Find where the given text appears and provide that cell's center as [x, y] coordinate. 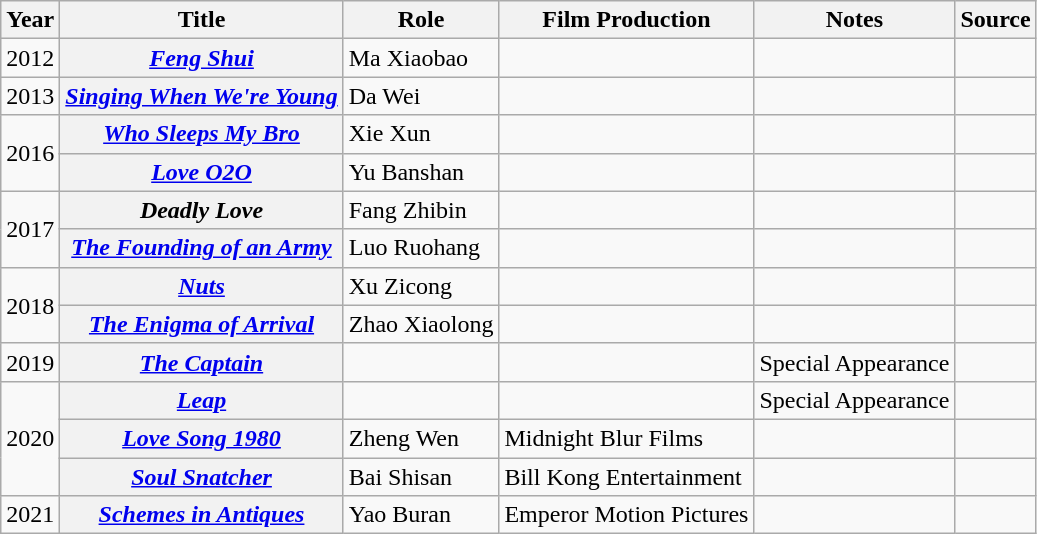
Singing When We're Young [202, 96]
2021 [30, 515]
Feng Shui [202, 58]
Title [202, 20]
Soul Snatcher [202, 477]
Zheng Wen [421, 438]
The Founding of an Army [202, 248]
Yao Buran [421, 515]
Xu Zicong [421, 286]
Emperor Motion Pictures [626, 515]
Nuts [202, 286]
Midnight Blur Films [626, 438]
2017 [30, 229]
Xie Xun [421, 134]
2012 [30, 58]
Bai Shisan [421, 477]
Film Production [626, 20]
Ma Xiaobao [421, 58]
Love Song 1980 [202, 438]
Fang Zhibin [421, 210]
Schemes in Antiques [202, 515]
Who Sleeps My Bro [202, 134]
Deadly Love [202, 210]
Source [996, 20]
The Captain [202, 362]
2016 [30, 153]
The Enigma of Arrival [202, 324]
Leap [202, 400]
Yu Banshan [421, 172]
2013 [30, 96]
Love O2O [202, 172]
Notes [854, 20]
Bill Kong Entertainment [626, 477]
2020 [30, 438]
2018 [30, 305]
2019 [30, 362]
Zhao Xiaolong [421, 324]
Role [421, 20]
Luo Ruohang [421, 248]
Year [30, 20]
Da Wei [421, 96]
